Output the (X, Y) coordinate of the center of the cell containing the given text.  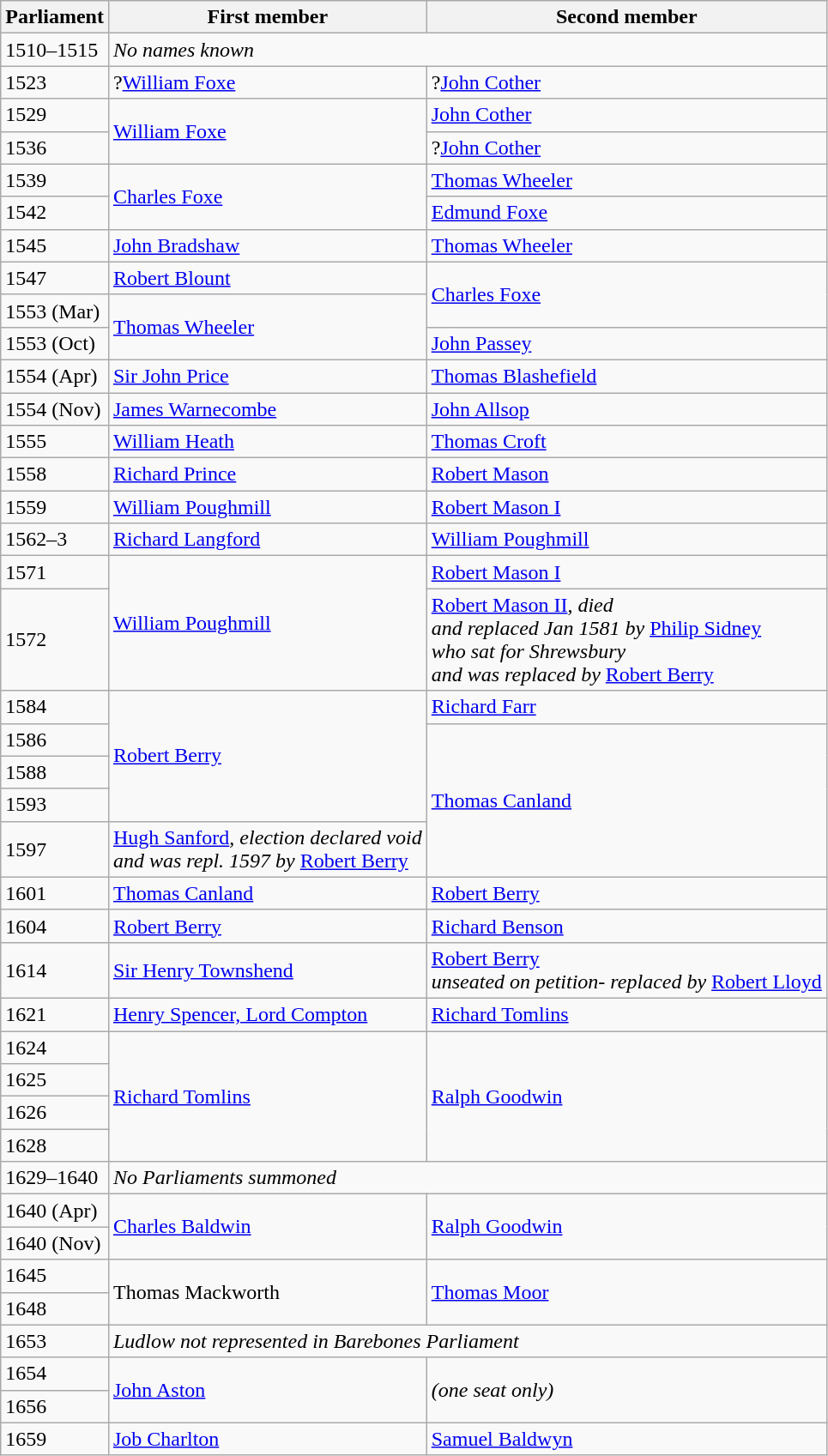
1648 (55, 1308)
1586 (55, 740)
Thomas Blashefield (626, 376)
1542 (55, 213)
1553 (Mar) (55, 311)
1597 (55, 849)
?William Foxe (268, 82)
Robert Mason (626, 474)
1571 (55, 572)
John Aston (268, 1390)
John Cother (626, 115)
Richard Farr (626, 707)
1558 (55, 474)
1559 (55, 507)
1624 (55, 1048)
Robert Mason II, died and replaced Jan 1581 by Philip Sidney who sat for Shrewsbury and was replaced by Robert Berry (626, 640)
1604 (55, 926)
1629–1640 (55, 1178)
Robert Berry unseated on petition- replaced by Robert Lloyd (626, 970)
Sir John Price (268, 376)
Second member (626, 17)
1625 (55, 1080)
Henry Spencer, Lord Compton (268, 1014)
No Parliaments summoned (467, 1178)
1626 (55, 1113)
1523 (55, 82)
1654 (55, 1374)
Samuel Baldwyn (626, 1439)
1659 (55, 1439)
1593 (55, 805)
William Foxe (268, 131)
1555 (55, 442)
1601 (55, 893)
1539 (55, 180)
Richard Langford (268, 540)
1562–3 (55, 540)
1553 (Oct) (55, 343)
1621 (55, 1014)
Richard Benson (626, 926)
Parliament (55, 17)
Robert Blount (268, 278)
Thomas Mackworth (268, 1292)
Thomas Moor (626, 1292)
Thomas Croft (626, 442)
1584 (55, 707)
1536 (55, 148)
1554 (Nov) (55, 409)
1614 (55, 970)
1640 (Nov) (55, 1243)
1656 (55, 1406)
First member (268, 17)
Charles Baldwin (268, 1227)
1640 (Apr) (55, 1211)
1547 (55, 278)
1554 (Apr) (55, 376)
1545 (55, 245)
William Heath (268, 442)
Richard Prince (268, 474)
1572 (55, 640)
James Warnecombe (268, 409)
John Allsop (626, 409)
1653 (55, 1341)
Job Charlton (268, 1439)
1628 (55, 1145)
1645 (55, 1276)
Sir Henry Townshend (268, 970)
1529 (55, 115)
1510–1515 (55, 50)
John Passey (626, 343)
(one seat only) (626, 1390)
Ludlow not represented in Barebones Parliament (467, 1341)
1588 (55, 772)
No names known (467, 50)
Hugh Sanford, election declared void and was repl. 1597 by Robert Berry (268, 849)
Edmund Foxe (626, 213)
John Bradshaw (268, 245)
